Scan for the cell matching the given text and deliver its (x, y) coordinate at center. 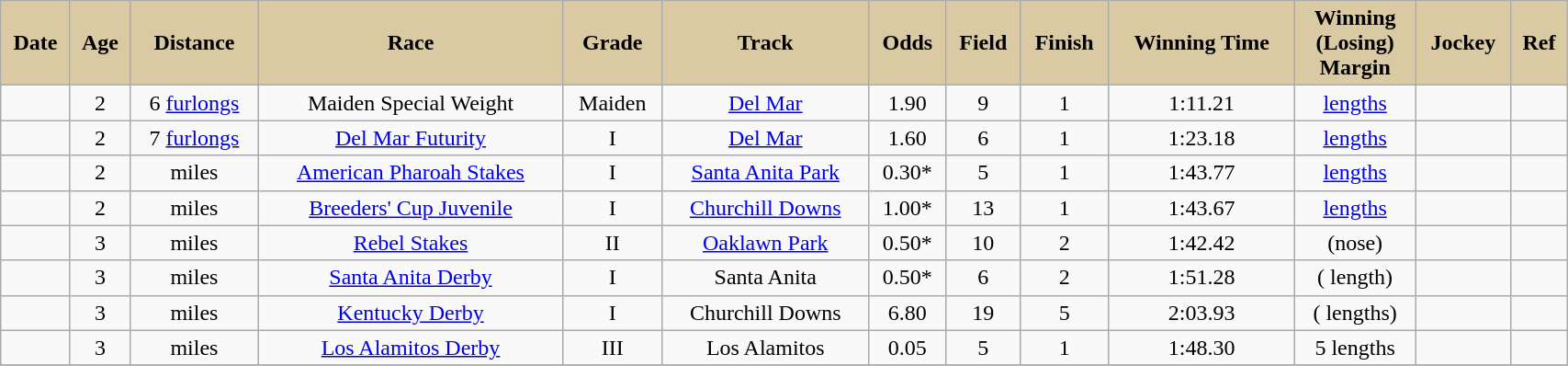
Santa Anita Park (766, 173)
Track (766, 43)
1:23.18 (1201, 138)
1.00* (908, 208)
Jockey (1464, 43)
Race (411, 43)
Santa Anita Derby (411, 278)
Maiden Special Weight (411, 103)
1:48.30 (1201, 348)
III (613, 348)
1.90 (908, 103)
Finish (1065, 43)
1:43.67 (1201, 208)
Winning Time (1201, 43)
American Pharoah Stakes (411, 173)
7 furlongs (195, 138)
1.60 (908, 138)
Winning(Losing)Margin (1356, 43)
Ref (1539, 43)
( lengths) (1356, 313)
Odds (908, 43)
2:03.93 (1201, 313)
II (613, 243)
Distance (195, 43)
Los Alamitos (766, 348)
Field (983, 43)
Date (36, 43)
Grade (613, 43)
Kentucky Derby (411, 313)
Age (99, 43)
19 (983, 313)
Oaklawn Park (766, 243)
1:42.42 (1201, 243)
1:43.77 (1201, 173)
6 furlongs (195, 103)
Los Alamitos Derby (411, 348)
13 (983, 208)
5 lengths (1356, 348)
0.05 (908, 348)
Santa Anita (766, 278)
Maiden (613, 103)
6.80 (908, 313)
(nose) (1356, 243)
Rebel Stakes (411, 243)
( length) (1356, 278)
Del Mar Futurity (411, 138)
0.30* (908, 173)
1:11.21 (1201, 103)
1:51.28 (1201, 278)
10 (983, 243)
9 (983, 103)
Breeders' Cup Juvenile (411, 208)
